Scan for the cell matching the given text and deliver its [x, y] coordinate at center. 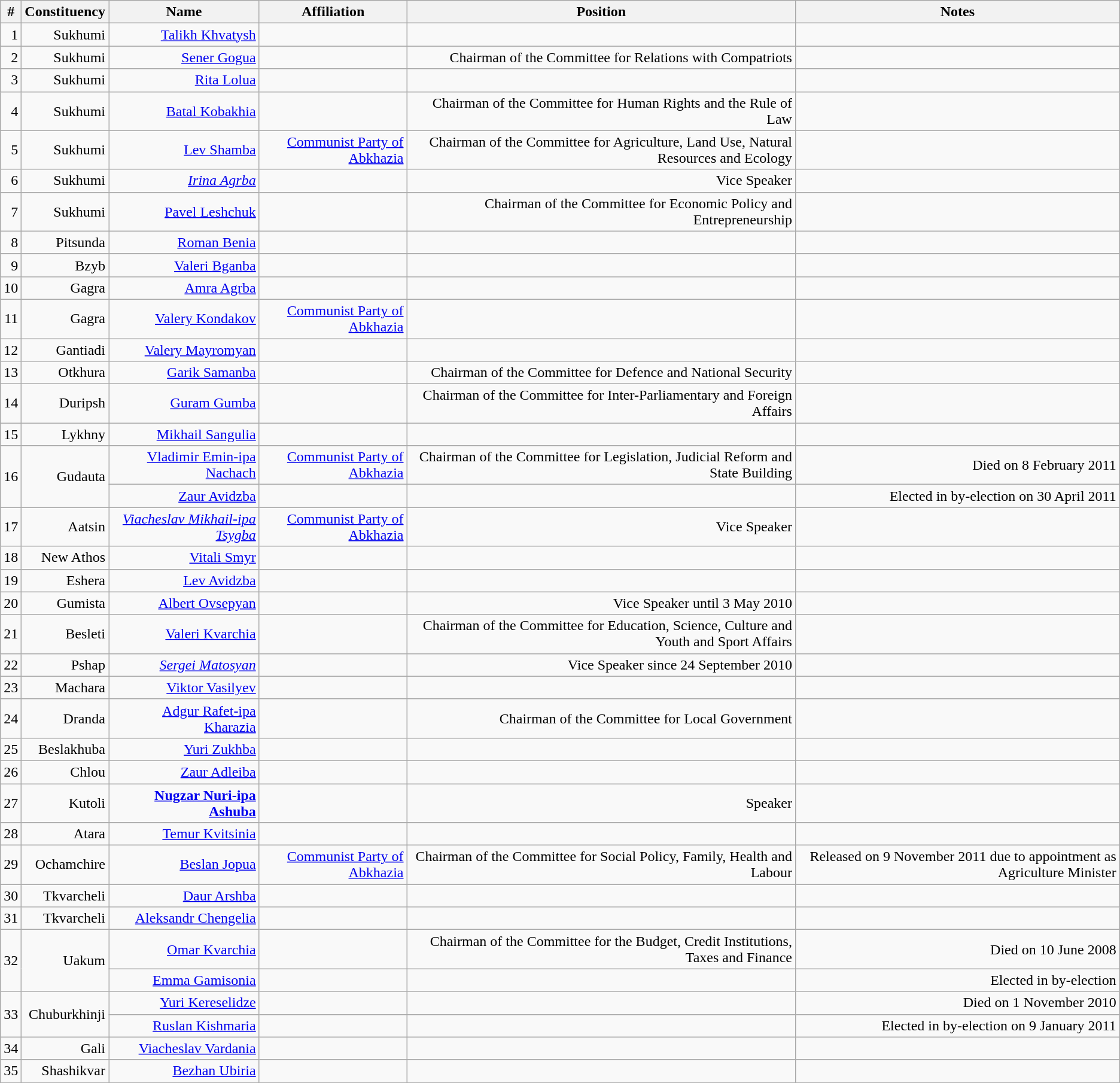
20 [11, 603]
Vice Speaker since 24 September 2010 [601, 665]
Vice Speaker until 3 May 2010 [601, 603]
Chairman of the Committee for Economic Policy and Entrepreneurship [601, 212]
4 [11, 111]
Chuburkhinji [65, 1014]
21 [11, 634]
23 [11, 687]
Shashikvar [65, 1071]
Gantiadi [65, 350]
Ruslan Kishmaria [184, 1026]
Duripsh [65, 403]
Valeri Kvarchia [184, 634]
Sener Gogua [184, 57]
Name [184, 12]
Guram Gumba [184, 403]
Temur Kvitsinia [184, 834]
15 [11, 434]
Speaker [601, 803]
Chairman of the Committee for the Budget, Credit Institutions, Taxes and Finance [601, 949]
Viacheslav Mikhail-ipa Tsygba [184, 527]
Beslakhuba [65, 749]
Emma Gamisonia [184, 980]
Chlou [65, 772]
Lykhny [65, 434]
25 [11, 749]
Affiliation [333, 12]
18 [11, 558]
Died on 10 June 2008 [957, 949]
Gali [65, 1048]
Chairman of the Committee for Local Government [601, 718]
30 [11, 896]
Bzyb [65, 265]
Otkhura [65, 373]
Valeri Bganba [184, 265]
Lev Shamba [184, 150]
9 [11, 265]
Chairman of the Committee for Relations with Compatriots [601, 57]
26 [11, 772]
Sergei Matosyan [184, 665]
Position [601, 12]
Machara [65, 687]
Valery Kondakov [184, 318]
Kutoli [65, 803]
35 [11, 1071]
3 [11, 80]
19 [11, 580]
Adgur Rafet-ipa Kharazia [184, 718]
6 [11, 181]
Dranda [65, 718]
Died on 1 November 2010 [957, 1003]
Elected in by-election [957, 980]
22 [11, 665]
Pitsunda [65, 242]
27 [11, 803]
Lev Avidzba [184, 580]
Chairman of the Committee for Inter-Parliamentary and Foreign Affairs [601, 403]
1 [11, 35]
Roman Benia [184, 242]
Rita Lolua [184, 80]
31 [11, 918]
Ochamchire [65, 865]
Yuri Kereselidze [184, 1003]
Chairman of the Committee for Legislation, Judicial Reform and State Building [601, 466]
Viktor Vasilyev [184, 687]
Elected in by-election on 30 April 2011 [957, 496]
Beslan Jopua [184, 865]
Batal Kobakhia [184, 111]
16 [11, 476]
7 [11, 212]
Yuri Zukhba [184, 749]
Irina Agrba [184, 181]
Pshap [65, 665]
13 [11, 373]
Atara [65, 834]
# [11, 12]
Aatsin [65, 527]
Bezhan Ubiria [184, 1071]
29 [11, 865]
Zaur Avidzba [184, 496]
Chairman of the Committee for Defence and National Security [601, 373]
Valery Mayromyan [184, 350]
Notes [957, 12]
Chairman of the Committee for Social Policy, Family, Health and Labour [601, 865]
Aleksandr Chengelia [184, 918]
Chairman of the Committee for Agriculture, Land Use, Natural Resources and Ecology [601, 150]
17 [11, 527]
New Athos [65, 558]
Gumista [65, 603]
Nugzar Nuri-ipa Ashuba [184, 803]
2 [11, 57]
Mikhail Sangulia [184, 434]
28 [11, 834]
Died on 8 February 2011 [957, 466]
10 [11, 288]
24 [11, 718]
11 [11, 318]
Omar Kvarchia [184, 949]
34 [11, 1048]
Gudauta [65, 476]
Amra Agrba [184, 288]
Pavel Leshchuk [184, 212]
Talikh Khvatysh [184, 35]
12 [11, 350]
Chairman of the Committee for Human Rights and the Rule of Law [601, 111]
Released on 9 November 2011 due to appointment as Agriculture Minister [957, 865]
33 [11, 1014]
Garik Samanba [184, 373]
32 [11, 961]
Uakum [65, 961]
Zaur Adleiba [184, 772]
Chairman of the Committee for Education, Science, Culture and Youth and Sport Affairs [601, 634]
Constituency [65, 12]
8 [11, 242]
Vladimir Emin-ipa Nachach [184, 466]
Vitali Smyr [184, 558]
Eshera [65, 580]
5 [11, 150]
14 [11, 403]
Albert Ovsepyan [184, 603]
Besleti [65, 634]
Daur Arshba [184, 896]
Elected in by-election on 9 January 2011 [957, 1026]
Viacheslav Vardania [184, 1048]
